Extract the (X, Y) coordinate from the center of the cell holding the provided text.  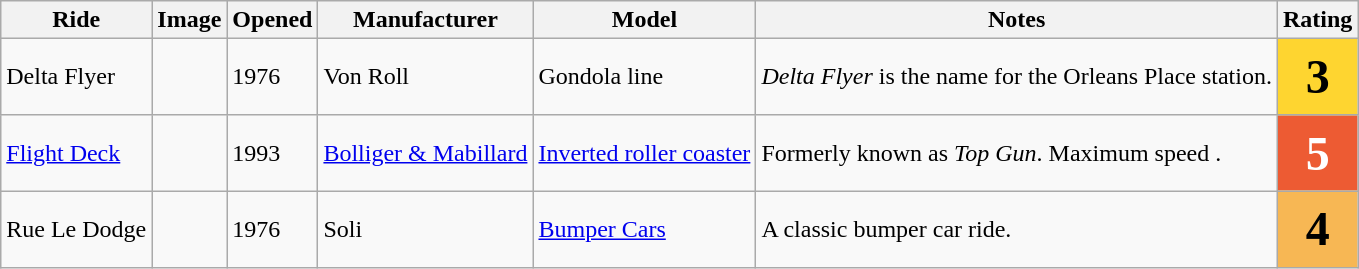
5 (1317, 153)
A classic bumper car ride. (1017, 229)
Bolliger & Mabillard (426, 153)
Rue Le Dodge (76, 229)
Delta Flyer is the name for the Orleans Place station. (1017, 77)
Notes (1017, 20)
3 (1317, 77)
Manufacturer (426, 20)
Inverted roller coaster (644, 153)
Opened (272, 20)
Delta Flyer (76, 77)
1993 (272, 153)
Von Roll (426, 77)
Flight Deck (76, 153)
Image (190, 20)
Bumper Cars (644, 229)
Ride (76, 20)
Formerly known as Top Gun. Maximum speed . (1017, 153)
4 (1317, 229)
Soli (426, 229)
Rating (1317, 20)
Model (644, 20)
Gondola line (644, 77)
